Detect which cell encompasses the target text, then output its [x, y] center coordinate. 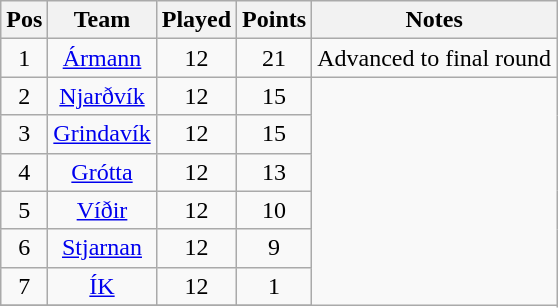
Njarðvík [102, 96]
4 [24, 172]
13 [274, 172]
21 [274, 58]
6 [24, 248]
10 [274, 210]
Team [102, 20]
9 [274, 248]
3 [24, 134]
Stjarnan [102, 248]
7 [24, 286]
Advanced to final round [434, 58]
ÍK [102, 286]
5 [24, 210]
Notes [434, 20]
Víðir [102, 210]
2 [24, 96]
Grótta [102, 172]
Ármann [102, 58]
Points [274, 20]
Pos [24, 20]
Grindavík [102, 134]
Played [196, 20]
